Find where the given text appears and provide that cell's center as [X, Y] coordinate. 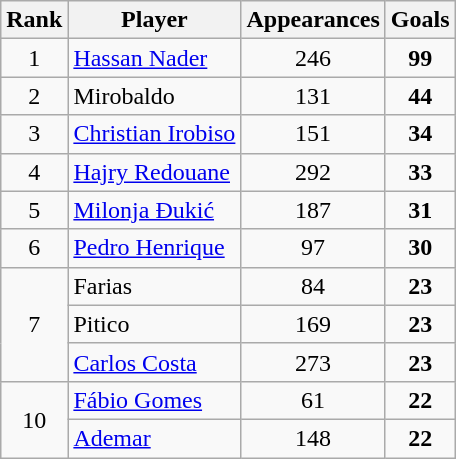
Christian Irobiso [154, 134]
2 [34, 96]
7 [34, 324]
Goals [420, 20]
Pitico [154, 324]
169 [313, 324]
5 [34, 210]
44 [420, 96]
Player [154, 20]
Farias [154, 286]
246 [313, 58]
84 [313, 286]
151 [313, 134]
131 [313, 96]
Hajry Redouane [154, 172]
30 [420, 248]
273 [313, 362]
97 [313, 248]
Appearances [313, 20]
99 [420, 58]
Rank [34, 20]
6 [34, 248]
34 [420, 134]
148 [313, 438]
Ademar [154, 438]
292 [313, 172]
33 [420, 172]
4 [34, 172]
61 [313, 400]
Hassan Nader [154, 58]
3 [34, 134]
Mirobaldo [154, 96]
187 [313, 210]
Pedro Henrique [154, 248]
31 [420, 210]
1 [34, 58]
Milonja Đukić [154, 210]
10 [34, 419]
Fábio Gomes [154, 400]
Carlos Costa [154, 362]
